Extract the [X, Y] coordinate from the center of the cell holding the provided text.  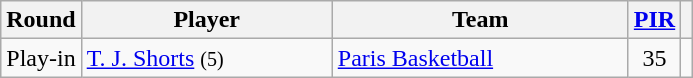
35 [654, 58]
T. J. Shorts (5) [206, 58]
Round [41, 20]
Play-in [41, 58]
PIR [654, 20]
Team [480, 20]
Paris Basketball [480, 58]
Player [206, 20]
